Capture the cell that displays the provided text and extract its [X, Y] central coordinate. 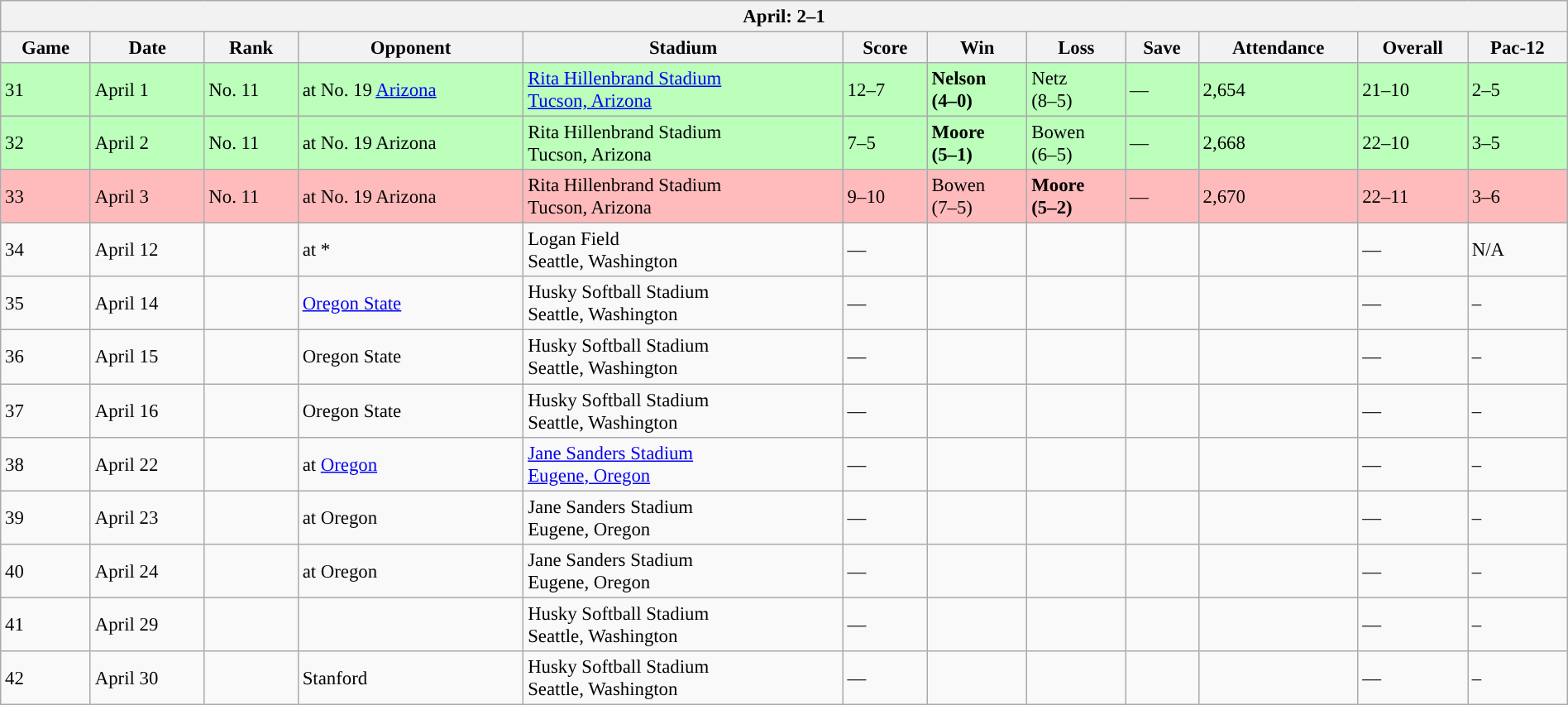
Stanford [410, 677]
38 [46, 463]
42 [46, 677]
Rita Hillenbrand StadiumTucson, Arizona [683, 89]
12–7 [885, 89]
Save [1163, 47]
Bowen(7–5) [978, 197]
Netz(8–5) [1077, 89]
36 [46, 357]
April 30 [147, 677]
2,670 [1279, 197]
Date [147, 47]
Nelson(4–0) [978, 89]
Moore(5–1) [978, 144]
9–10 [885, 197]
Opponent [410, 47]
April 23 [147, 518]
Bowen(6–5) [1077, 144]
22–11 [1413, 197]
3–5 [1517, 144]
Score [885, 47]
April 3 [147, 197]
Loss [1077, 47]
April 12 [147, 250]
34 [46, 250]
33 [46, 197]
37 [46, 410]
April 16 [147, 410]
April 1 [147, 89]
Moore(5–2) [1077, 197]
31 [46, 89]
3–6 [1517, 197]
35 [46, 303]
Overall [1413, 47]
7–5 [885, 144]
at * [410, 250]
N/A [1517, 250]
Attendance [1279, 47]
Logan FieldSeattle, Washington [683, 250]
32 [46, 144]
2–5 [1517, 89]
Win [978, 47]
April: 2–1 [784, 17]
April 15 [147, 357]
Pac-12 [1517, 47]
Rank [251, 47]
22–10 [1413, 144]
April 22 [147, 463]
April 24 [147, 571]
April 14 [147, 303]
40 [46, 571]
April 29 [147, 624]
2,668 [1279, 144]
21–10 [1413, 89]
Game [46, 47]
39 [46, 518]
April 2 [147, 144]
2,654 [1279, 89]
41 [46, 624]
Stadium [683, 47]
